Identify which cell holds the provided text, then report its (x, y) central coordinate. 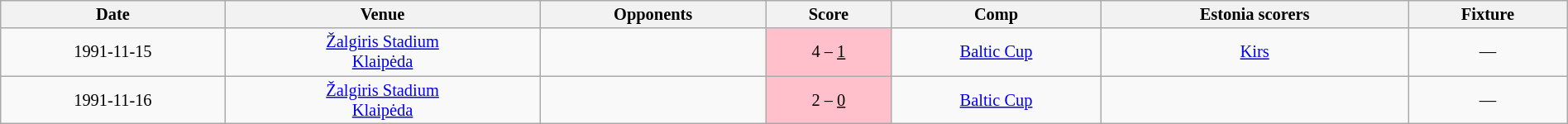
4 – 1 (829, 52)
1991-11-16 (112, 100)
1991-11-15 (112, 52)
Estonia scorers (1255, 14)
Opponents (653, 14)
Date (112, 14)
Kirs (1255, 52)
Comp (996, 14)
Score (829, 14)
Venue (382, 14)
Fixture (1489, 14)
2 – 0 (829, 100)
